Determine the [x, y] coordinate at the center of the cell enclosing the given text.  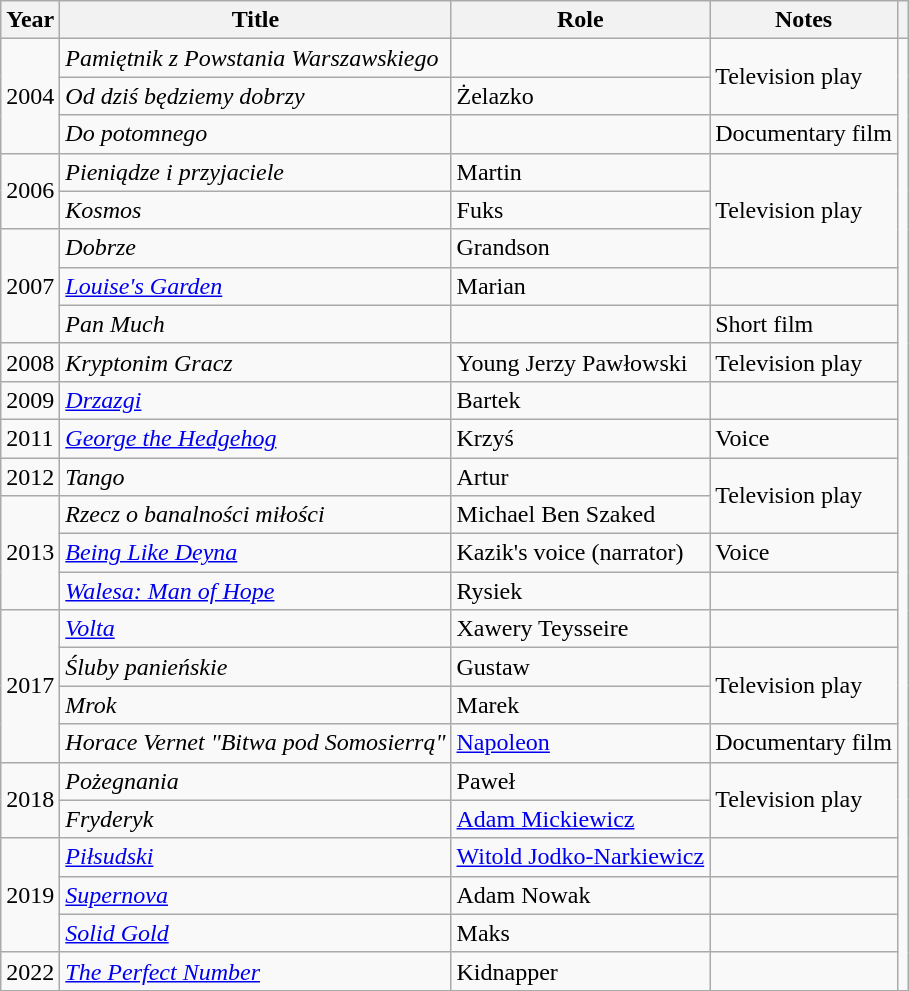
The Perfect Number [256, 971]
Witold Jodko-Narkiewicz [580, 857]
Artur [580, 477]
Fuks [580, 210]
Maks [580, 933]
Rysiek [580, 591]
Kryptonim Gracz [256, 362]
Notes [804, 20]
Żelazko [580, 96]
2004 [30, 96]
Tango [256, 477]
Marek [580, 705]
Kidnapper [580, 971]
Michael Ben Szaked [580, 515]
Role [580, 20]
Solid Gold [256, 933]
2019 [30, 895]
Mrok [256, 705]
2022 [30, 971]
Kosmos [256, 210]
Kazik's voice (narrator) [580, 553]
Year [30, 20]
Paweł [580, 781]
Pieniądze i przyjaciele [256, 172]
Adam Nowak [580, 895]
Do potomnego [256, 134]
2009 [30, 400]
Grandson [580, 248]
Śluby panieńskie [256, 667]
2011 [30, 438]
Rzecz o banalności miłości [256, 515]
Volta [256, 629]
Fryderyk [256, 819]
Od dziś będziemy dobrzy [256, 96]
2008 [30, 362]
Supernova [256, 895]
Krzyś [580, 438]
2012 [30, 477]
Title [256, 20]
Drzazgi [256, 400]
Adam Mickiewicz [580, 819]
2007 [30, 286]
Bartek [580, 400]
Napoleon [580, 743]
Dobrze [256, 248]
Louise's Garden [256, 286]
Walesa: Man of Hope [256, 591]
2006 [30, 191]
Piłsudski [256, 857]
2018 [30, 800]
2013 [30, 553]
Pożegnania [256, 781]
George the Hedgehog [256, 438]
Short film [804, 324]
2017 [30, 686]
Martin [580, 172]
Young Jerzy Pawłowski [580, 362]
Xawery Teysseire [580, 629]
Horace Vernet "Bitwa pod Somosierrą" [256, 743]
Pan Much [256, 324]
Gustaw [580, 667]
Marian [580, 286]
Being Like Deyna [256, 553]
Pamiętnik z Powstania Warszawskiego [256, 58]
